Output the (X, Y) coordinate of the center of the cell containing the given text.  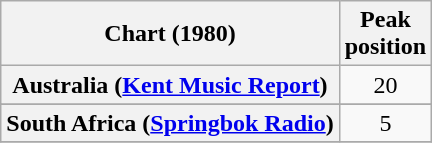
20 (385, 85)
South Africa (Springbok Radio) (170, 123)
Chart (1980) (170, 34)
Australia (Kent Music Report) (170, 85)
Peakposition (385, 34)
5 (385, 123)
